Return the [X, Y] coordinate for the center point of the cell that contains the specified text.  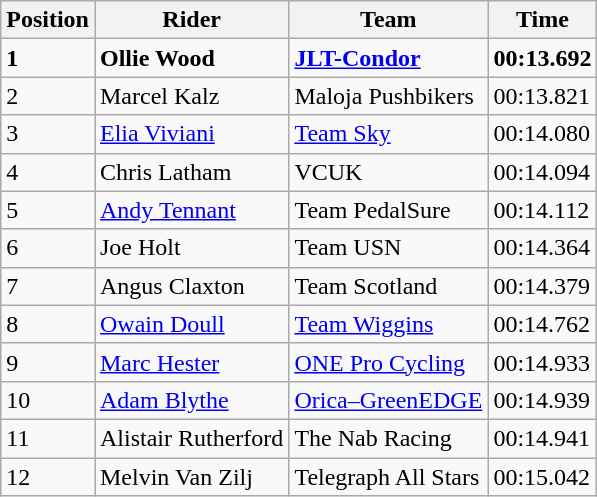
Rider [191, 20]
Owain Doull [191, 324]
Time [542, 20]
Adam Blythe [191, 400]
00:14.094 [542, 172]
Melvin Van Zilj [191, 477]
00:13.821 [542, 96]
10 [48, 400]
Telegraph All Stars [388, 477]
00:14.112 [542, 210]
00:15.042 [542, 477]
VCUK [388, 172]
Team Wiggins [388, 324]
Ollie Wood [191, 58]
Position [48, 20]
1 [48, 58]
ONE Pro Cycling [388, 362]
11 [48, 438]
Joe Holt [191, 248]
Chris Latham [191, 172]
Marcel Kalz [191, 96]
8 [48, 324]
7 [48, 286]
Team USN [388, 248]
12 [48, 477]
Alistair Rutherford [191, 438]
Team Sky [388, 134]
00:14.941 [542, 438]
Maloja Pushbikers [388, 96]
JLT-Condor [388, 58]
00:14.933 [542, 362]
2 [48, 96]
Andy Tennant [191, 210]
Team [388, 20]
9 [48, 362]
5 [48, 210]
6 [48, 248]
00:14.939 [542, 400]
Elia Viviani [191, 134]
Marc Hester [191, 362]
Team Scotland [388, 286]
3 [48, 134]
4 [48, 172]
00:14.762 [542, 324]
Team PedalSure [388, 210]
00:14.080 [542, 134]
00:14.379 [542, 286]
The Nab Racing [388, 438]
00:13.692 [542, 58]
Orica–GreenEDGE [388, 400]
00:14.364 [542, 248]
Angus Claxton [191, 286]
